Return (X, Y) of the center of cell containing provided text 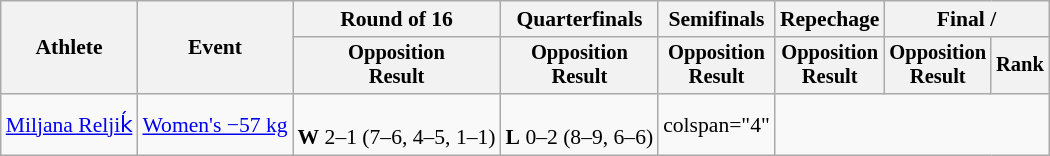
colspan="4" (716, 124)
Rank (1020, 66)
Semifinals (716, 19)
Quarterfinals (580, 19)
Athlete (70, 48)
Round of 16 (397, 19)
Repechage (830, 19)
Miljana Reljiḱ (70, 124)
W 2–1 (7–6, 4–5, 1–1) (397, 124)
Event (214, 48)
Final / (966, 19)
L 0–2 (8–9, 6–6) (580, 124)
Women's −57 kg (214, 124)
